Locate the cell with the specified text and output its (x, y) center coordinate. 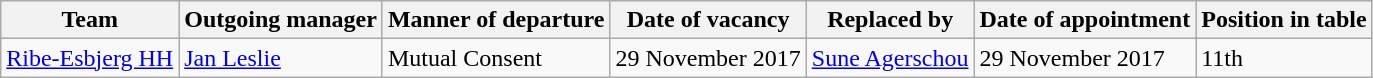
11th (1284, 58)
Replaced by (890, 20)
Jan Leslie (281, 58)
Mutual Consent (496, 58)
Manner of departure (496, 20)
Team (90, 20)
Ribe-Esbjerg HH (90, 58)
Sune Agerschou (890, 58)
Outgoing manager (281, 20)
Date of appointment (1085, 20)
Position in table (1284, 20)
Date of vacancy (708, 20)
